From the cell containing the given text, extract its center point as (x, y) coordinate. 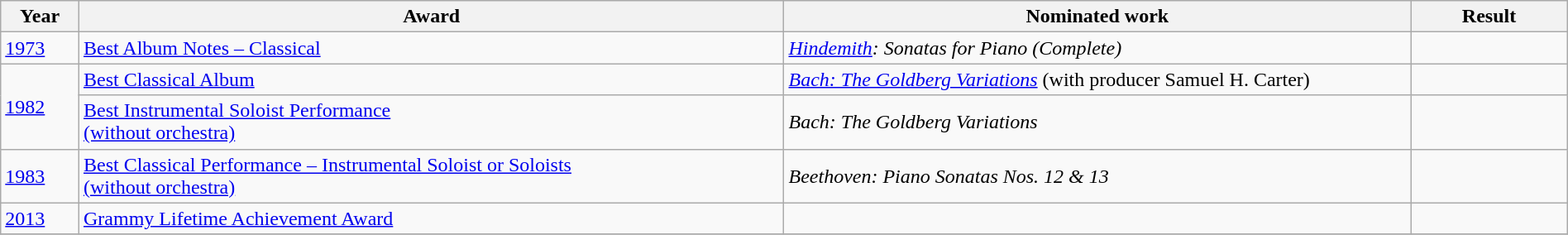
Year (40, 17)
Award (432, 17)
Grammy Lifetime Achievement Award (432, 218)
1973 (40, 48)
Bach: The Goldberg Variations (with producer Samuel H. Carter) (1097, 79)
Best Instrumental Soloist Performance(without orchestra) (432, 122)
Nominated work (1097, 17)
Bach: The Goldberg Variations (1097, 122)
Beethoven: Piano Sonatas Nos. 12 & 13 (1097, 175)
Result (1489, 17)
Best Classical Album (432, 79)
Hindemith: Sonatas for Piano (Complete) (1097, 48)
1982 (40, 106)
Best Classical Performance – Instrumental Soloist or Soloists(without orchestra) (432, 175)
Best Album Notes – Classical (432, 48)
1983 (40, 175)
2013 (40, 218)
